Provide the (x, y) coordinate of the cell's center where the given text is located.  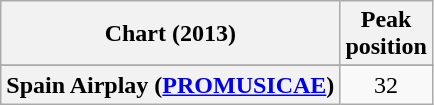
Chart (2013) (170, 34)
Peakposition (386, 34)
32 (386, 85)
Spain Airplay (PROMUSICAE) (170, 85)
